Search for the cell housing the specified text and yield its (x, y) center coordinate. 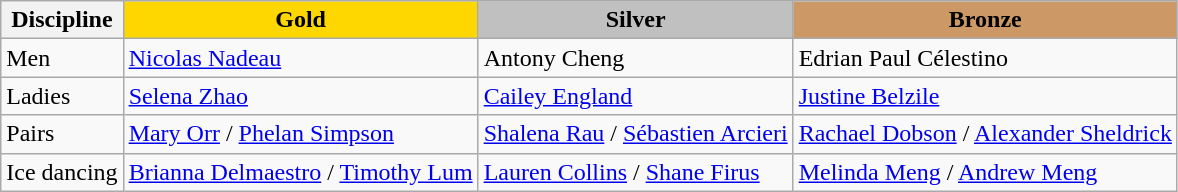
Nicolas Nadeau (300, 58)
Melinda Meng / Andrew Meng (985, 172)
Cailey England (636, 96)
Ice dancing (62, 172)
Mary Orr / Phelan Simpson (300, 134)
Selena Zhao (300, 96)
Silver (636, 20)
Antony Cheng (636, 58)
Justine Belzile (985, 96)
Discipline (62, 20)
Pairs (62, 134)
Ladies (62, 96)
Edrian Paul Célestino (985, 58)
Lauren Collins / Shane Firus (636, 172)
Men (62, 58)
Gold (300, 20)
Rachael Dobson / Alexander Sheldrick (985, 134)
Shalena Rau / Sébastien Arcieri (636, 134)
Brianna Delmaestro / Timothy Lum (300, 172)
Bronze (985, 20)
